Output the [X, Y] coordinate of the center of the cell containing the given text.  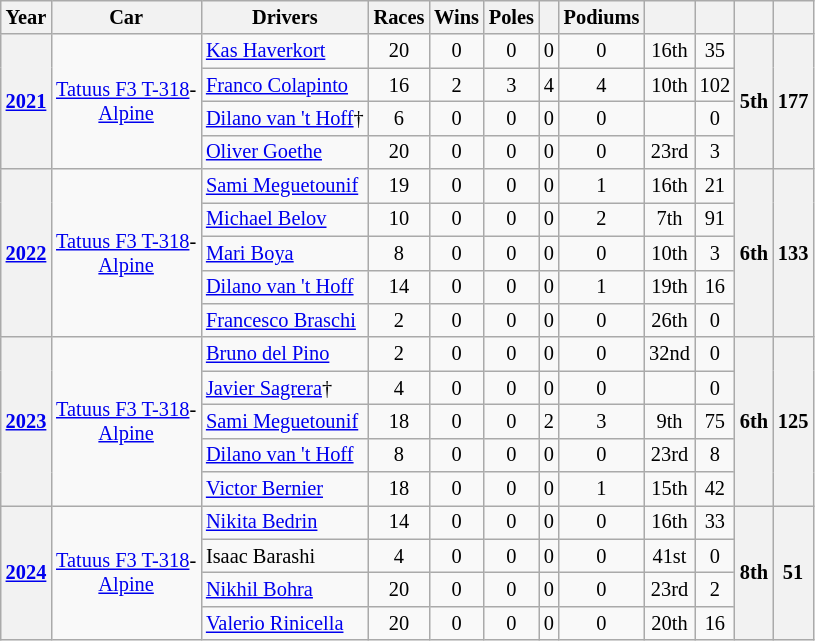
Francesco Braschi [285, 320]
Michael Belov [285, 219]
10 [400, 219]
33 [715, 522]
75 [715, 421]
9th [669, 421]
19th [669, 287]
15th [669, 489]
Oliver Goethe [285, 152]
2024 [26, 572]
Isaac Barashi [285, 556]
91 [715, 219]
7th [669, 219]
133 [793, 253]
8th [754, 572]
41st [669, 556]
Bruno del Pino [285, 354]
Podiums [602, 17]
26th [669, 320]
Javier Sagrera† [285, 388]
Mari Boya [285, 253]
2023 [26, 421]
51 [793, 572]
21 [715, 186]
32nd [669, 354]
Kas Haverkort [285, 51]
Year [26, 17]
2022 [26, 253]
125 [793, 421]
42 [715, 489]
Valerio Rinicella [285, 623]
2021 [26, 102]
Franco Colapinto [285, 85]
Victor Bernier [285, 489]
Nikhil Bohra [285, 589]
Dilano van 't Hoff† [285, 118]
6 [400, 118]
5th [754, 102]
35 [715, 51]
Car [126, 17]
Wins [456, 17]
20th [669, 623]
177 [793, 102]
Drivers [285, 17]
Poles [512, 17]
Races [400, 17]
102 [715, 85]
Nikita Bedrin [285, 522]
19 [400, 186]
